Capture the cell that displays the provided text and extract its (x, y) central coordinate. 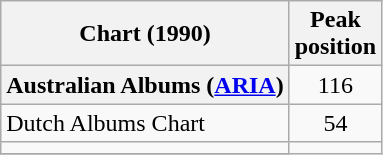
Peakposition (335, 34)
Australian Albums (ARIA) (145, 85)
54 (335, 123)
Dutch Albums Chart (145, 123)
Chart (1990) (145, 34)
116 (335, 85)
